Search for the cell housing the specified text and yield its [x, y] center coordinate. 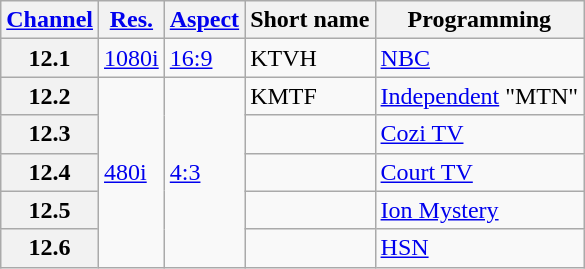
Short name [310, 20]
Ion Mystery [480, 210]
12.6 [50, 248]
12.1 [50, 58]
12.5 [50, 210]
12.2 [50, 96]
16:9 [204, 58]
Independent "MTN" [480, 96]
Court TV [480, 172]
Programming [480, 20]
Aspect [204, 20]
480i [132, 172]
4:3 [204, 172]
1080i [132, 58]
12.3 [50, 134]
NBC [480, 58]
Cozi TV [480, 134]
KMTF [310, 96]
KTVH [310, 58]
HSN [480, 248]
12.4 [50, 172]
Res. [132, 20]
Channel [50, 20]
